Return the (x, y) coordinate for the center point of the cell that contains the specified text.  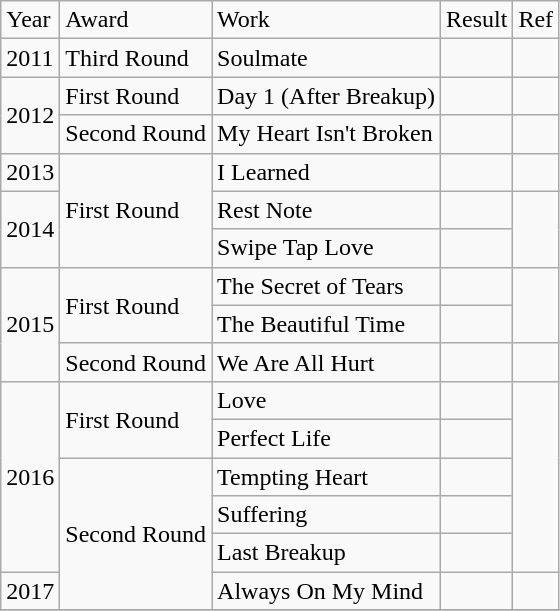
2014 (30, 229)
Ref (536, 20)
Soulmate (326, 58)
Tempting Heart (326, 477)
Love (326, 400)
Always On My Mind (326, 591)
2011 (30, 58)
Third Round (136, 58)
Rest Note (326, 210)
Work (326, 20)
I Learned (326, 172)
2012 (30, 115)
My Heart Isn't Broken (326, 134)
We Are All Hurt (326, 362)
The Secret of Tears (326, 286)
The Beautiful Time (326, 324)
Day 1 (After Breakup) (326, 96)
Award (136, 20)
Swipe Tap Love (326, 248)
2013 (30, 172)
2016 (30, 476)
Result (477, 20)
Suffering (326, 515)
2017 (30, 591)
2015 (30, 324)
Year (30, 20)
Last Breakup (326, 553)
Perfect Life (326, 438)
